Return [X, Y] of the center of cell containing provided text 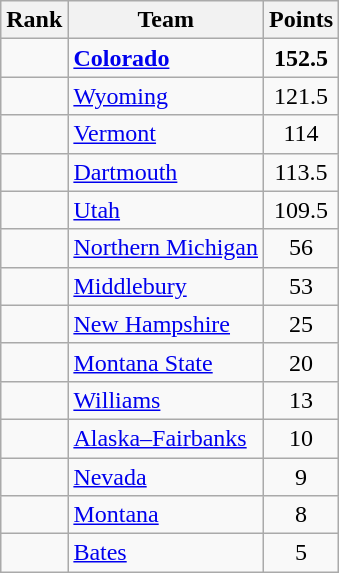
53 [302, 286]
Alaska–Fairbanks [166, 438]
Rank [34, 20]
Montana State [166, 362]
Middlebury [166, 286]
Nevada [166, 477]
Northern Michigan [166, 248]
113.5 [302, 172]
Williams [166, 400]
109.5 [302, 210]
Colorado [166, 58]
56 [302, 248]
Utah [166, 210]
152.5 [302, 58]
8 [302, 515]
Dartmouth [166, 172]
114 [302, 134]
5 [302, 553]
Wyoming [166, 96]
Points [302, 20]
New Hampshire [166, 324]
20 [302, 362]
25 [302, 324]
Bates [166, 553]
Montana [166, 515]
Team [166, 20]
10 [302, 438]
121.5 [302, 96]
Vermont [166, 134]
13 [302, 400]
9 [302, 477]
